Locate the cell with the specified text and output its (x, y) center coordinate. 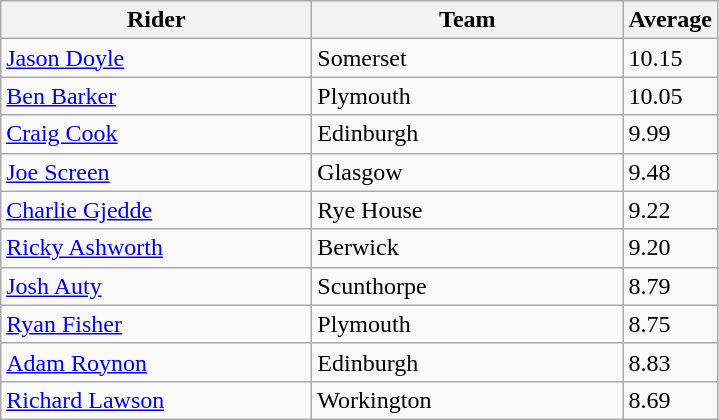
8.75 (670, 324)
Scunthorpe (468, 286)
Ricky Ashworth (156, 248)
Ryan Fisher (156, 324)
9.48 (670, 172)
8.83 (670, 362)
Jason Doyle (156, 58)
8.79 (670, 286)
Team (468, 20)
Craig Cook (156, 134)
Average (670, 20)
Richard Lawson (156, 400)
Rider (156, 20)
10.15 (670, 58)
Workington (468, 400)
Josh Auty (156, 286)
Joe Screen (156, 172)
Adam Roynon (156, 362)
Ben Barker (156, 96)
Charlie Gjedde (156, 210)
Somerset (468, 58)
9.99 (670, 134)
Berwick (468, 248)
Rye House (468, 210)
9.22 (670, 210)
10.05 (670, 96)
9.20 (670, 248)
Glasgow (468, 172)
8.69 (670, 400)
